From the cell containing the given text, extract its center point as [X, Y] coordinate. 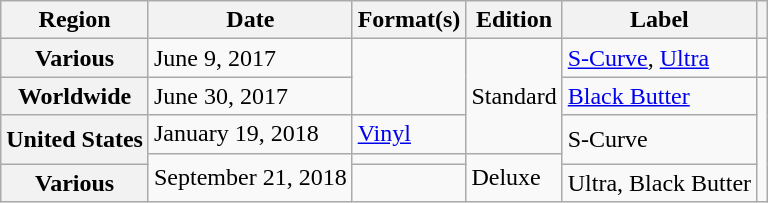
Worldwide [75, 96]
Ultra, Black Butter [659, 183]
Standard [514, 96]
Date [250, 20]
Vinyl [409, 134]
Region [75, 20]
September 21, 2018 [250, 178]
Deluxe [514, 178]
June 9, 2017 [250, 58]
United States [75, 140]
S-Curve, Ultra [659, 58]
January 19, 2018 [250, 134]
Format(s) [409, 20]
Black Butter [659, 96]
Label [659, 20]
June 30, 2017 [250, 96]
S-Curve [659, 140]
Edition [514, 20]
